From the cell containing the given text, extract its center point as [x, y] coordinate. 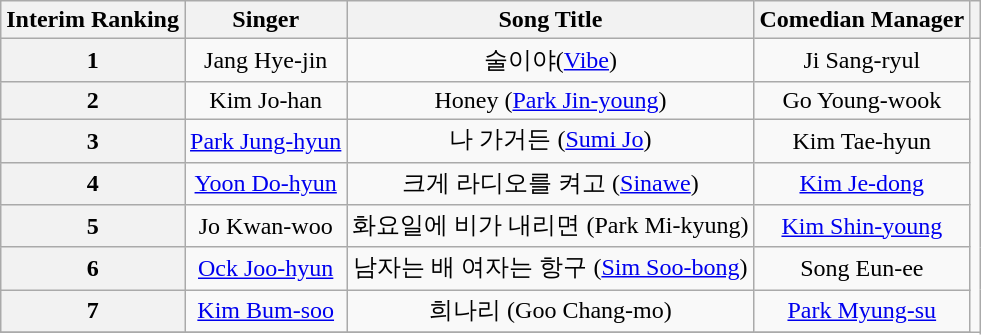
Go Young-wook [862, 100]
Jo Kwan-woo [265, 226]
Kim Tae-hyun [862, 140]
Interim Ranking [93, 20]
1 [93, 60]
Singer [265, 20]
Kim Je-dong [862, 184]
술이야(Vibe) [550, 60]
Kim Bum-soo [265, 312]
Ji Sang-ryul [862, 60]
5 [93, 226]
Song Title [550, 20]
Ock Joo-hyun [265, 268]
화요일에 비가 내리면 (Park Mi-kyung) [550, 226]
7 [93, 312]
Park Myung-su [862, 312]
4 [93, 184]
Song Eun-ee [862, 268]
나 가거든 (Sumi Jo) [550, 140]
Comedian Manager [862, 20]
Kim Jo-han [265, 100]
2 [93, 100]
Park Jung-hyun [265, 140]
Kim Shin-young [862, 226]
Jang Hye-jin [265, 60]
희나리 (Goo Chang-mo) [550, 312]
3 [93, 140]
Honey (Park Jin-young) [550, 100]
6 [93, 268]
크게 라디오를 켜고 (Sinawe) [550, 184]
남자는 배 여자는 항구 (Sim Soo-bong) [550, 268]
Yoon Do-hyun [265, 184]
